Determine the [X, Y] coordinate at the center of the cell enclosing the given text.  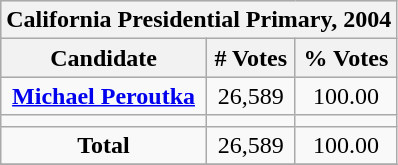
Michael Peroutka [104, 96]
California Presidential Primary, 2004 [199, 20]
% Votes [346, 58]
# Votes [250, 58]
Total [104, 145]
Candidate [104, 58]
